Locate the cell with the specified text and output its (X, Y) center coordinate. 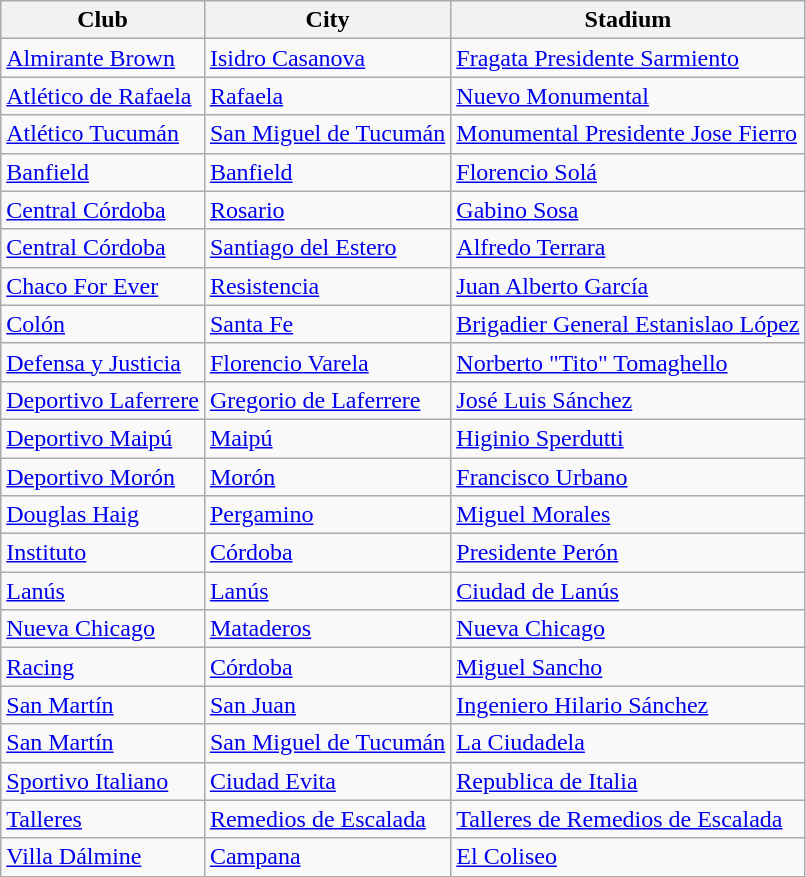
Chaco For Ever (103, 286)
Gabino Sosa (628, 210)
Gregorio de Laferrere (327, 400)
San Juan (327, 705)
Deportivo Morón (103, 477)
Morón (327, 477)
Presidente Perón (628, 553)
Rafaela (327, 96)
Stadium (628, 20)
Miguel Morales (628, 515)
Alfredo Terrara (628, 248)
Remedios de Escalada (327, 819)
Sportivo Italiano (103, 781)
Miguel Sancho (628, 667)
Talleres de Remedios de Escalada (628, 819)
Norberto "Tito" Tomaghello (628, 362)
Talleres (103, 819)
Colón (103, 324)
La Ciudadela (628, 743)
Deportivo Laferrere (103, 400)
José Luis Sánchez (628, 400)
Nuevo Monumental (628, 96)
Douglas Haig (103, 515)
Ciudad de Lanús (628, 591)
Ciudad Evita (327, 781)
Higinio Sperdutti (628, 438)
Juan Alberto García (628, 286)
Club (103, 20)
Instituto (103, 553)
Maipú (327, 438)
Racing (103, 667)
Rosario (327, 210)
Pergamino (327, 515)
Atlético de Rafaela (103, 96)
Florencio Varela (327, 362)
Santiago del Estero (327, 248)
Deportivo Maipú (103, 438)
Santa Fe (327, 324)
Fragata Presidente Sarmiento (628, 58)
Mataderos (327, 629)
Florencio Solá (628, 172)
Monumental Presidente Jose Fierro (628, 134)
El Coliseo (628, 857)
Almirante Brown (103, 58)
Resistencia (327, 286)
Francisco Urbano (628, 477)
Ingeniero Hilario Sánchez (628, 705)
Republica de Italia (628, 781)
Villa Dálmine (103, 857)
City (327, 20)
Atlético Tucumán (103, 134)
Isidro Casanova (327, 58)
Brigadier General Estanislao López (628, 324)
Defensa y Justicia (103, 362)
Campana (327, 857)
